Find where the given text appears and provide that cell's center as [x, y] coordinate. 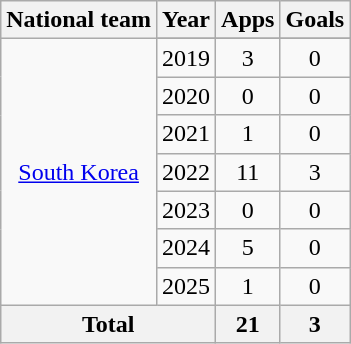
2021 [186, 134]
2022 [186, 172]
Total [108, 324]
2024 [186, 248]
Year [186, 20]
21 [248, 324]
2023 [186, 210]
5 [248, 248]
South Korea [79, 172]
Goals [315, 20]
2019 [186, 58]
Apps [248, 20]
2020 [186, 96]
11 [248, 172]
National team [79, 20]
2025 [186, 286]
